From the cell containing the given text, extract its center point as (X, Y) coordinate. 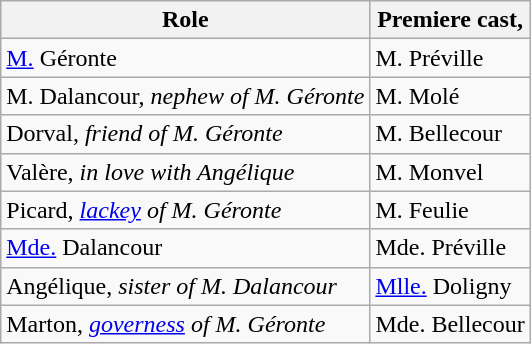
M. Géronte (186, 58)
Role (186, 20)
Mlle. Doligny (450, 286)
M. Préville (450, 58)
Mde. Bellecour (450, 324)
Marton, governess of M. Géronte (186, 324)
Mde. Dalancour (186, 248)
Angélique, sister of M. Dalancour (186, 286)
M. Monvel (450, 172)
M. Bellecour (450, 134)
Valère, in love with Angélique (186, 172)
M. Molé (450, 96)
Mde. Préville (450, 248)
M. Feulie (450, 210)
Premiere cast, (450, 20)
Dorval, friend of M. Géronte (186, 134)
Picard, lackey of M. Géronte (186, 210)
M. Dalancour, nephew of M. Géronte (186, 96)
